Search for the cell housing the specified text and yield its (X, Y) center coordinate. 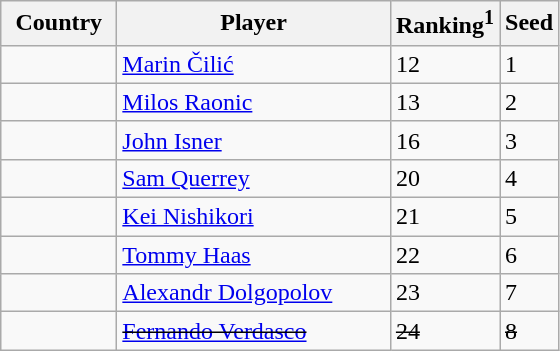
Ranking1 (444, 24)
3 (530, 140)
13 (444, 102)
Alexandr Dolgopolov (254, 293)
16 (444, 140)
5 (530, 217)
6 (530, 255)
20 (444, 178)
4 (530, 178)
1 (530, 64)
Milos Raonic (254, 102)
7 (530, 293)
12 (444, 64)
Sam Querrey (254, 178)
22 (444, 255)
Kei Nishikori (254, 217)
8 (530, 331)
Player (254, 24)
23 (444, 293)
Seed (530, 24)
Tommy Haas (254, 255)
John Isner (254, 140)
Fernando Verdasco (254, 331)
24 (444, 331)
Country (59, 24)
21 (444, 217)
Marin Čilić (254, 64)
2 (530, 102)
